Locate the cell with the specified text and output its [x, y] center coordinate. 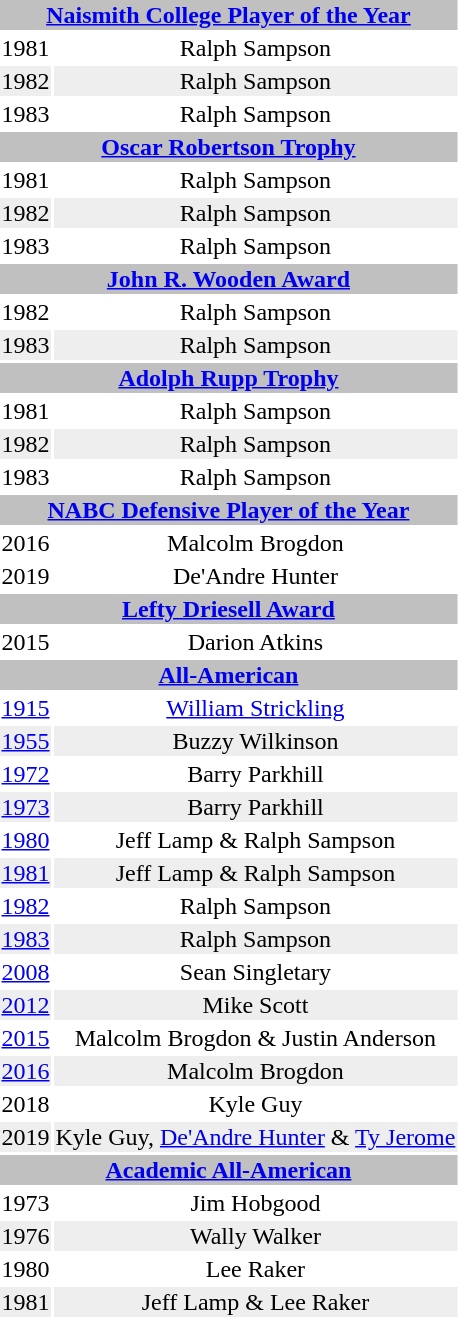
1955 [26, 741]
John R. Wooden Award [228, 279]
1972 [26, 774]
Academic All-American [228, 1170]
Lee Raker [256, 1269]
Naismith College Player of the Year [228, 15]
Jeff Lamp & Lee Raker [256, 1302]
Kyle Guy [256, 1104]
Sean Singletary [256, 972]
Darion Atkins [256, 642]
Oscar Robertson Trophy [228, 147]
1976 [26, 1236]
Jim Hobgood [256, 1203]
William Strickling [256, 708]
De'Andre Hunter [256, 576]
Kyle Guy, De'Andre Hunter & Ty Jerome [256, 1137]
Wally Walker [256, 1236]
Malcolm Brogdon & Justin Anderson [256, 1038]
Mike Scott [256, 1005]
Buzzy Wilkinson [256, 741]
2018 [26, 1104]
1915 [26, 708]
Adolph Rupp Trophy [228, 378]
All-American [228, 675]
2012 [26, 1005]
2008 [26, 972]
NABC Defensive Player of the Year [228, 510]
Lefty Driesell Award [228, 609]
